Pinpoint the cell where the given text exists, returning its (x, y) midpoint coordinate. 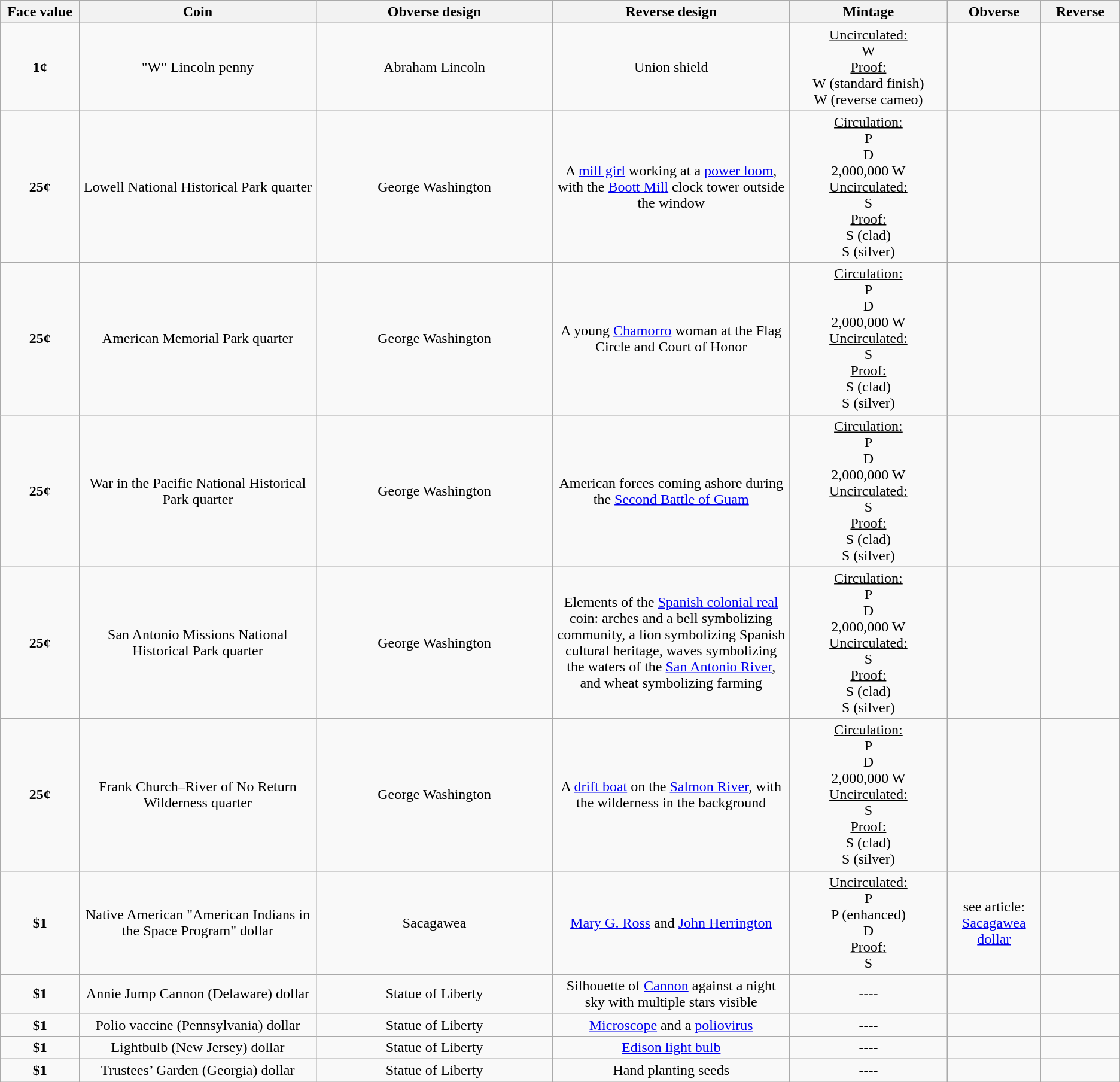
Uncirculated: WProof: W (standard finish) W (reverse cameo) (869, 67)
Uncirculated: P P (enhanced) DProof: S (869, 923)
Sacagawea (434, 923)
Native American "American Indians in the Space Program" dollar (198, 923)
see article: Sacagawea dollar (994, 923)
War in the Pacific National Historical Park quarter (198, 491)
Mintage (869, 12)
Reverse design (671, 12)
Obverse (994, 12)
Abraham Lincoln (434, 67)
Edison light bulb (671, 1047)
Lightbulb (New Jersey) dollar (198, 1047)
Lowell National Historical Park quarter (198, 187)
American forces coming ashore during the Second Battle of Guam (671, 491)
Obverse design (434, 12)
"W" Lincoln penny (198, 67)
1¢ (40, 67)
Trustees’ Garden (Georgia) dollar (198, 1070)
A young Chamorro woman at the Flag Circle and Court of Honor (671, 339)
Union shield (671, 67)
A mill girl working at a power loom, with the Boott Mill clock tower outside the window (671, 187)
Silhouette of Cannon against a night sky with multiple stars visible (671, 993)
San Antonio Missions National Historical Park quarter (198, 643)
Mary G. Ross and John Herrington (671, 923)
Hand planting seeds (671, 1070)
Polio vaccine (Pennsylvania) dollar (198, 1025)
Face value (40, 12)
Annie Jump Cannon (Delaware) dollar (198, 993)
Coin (198, 12)
Frank Church–River of No Return Wilderness quarter (198, 795)
American Memorial Park quarter (198, 339)
A drift boat on the Salmon River, with the wilderness in the background (671, 795)
Reverse (1080, 12)
Microscope and a poliovirus (671, 1025)
